Capture the cell that displays the provided text and extract its (x, y) central coordinate. 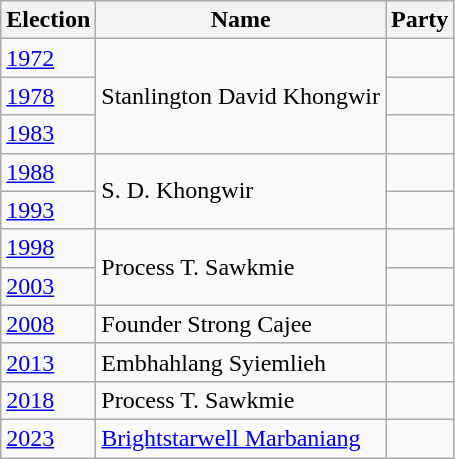
Founder Strong Cajee (241, 324)
Election (48, 20)
2013 (48, 362)
Name (241, 20)
Brightstarwell Marbaniang (241, 438)
1978 (48, 96)
1993 (48, 210)
2018 (48, 400)
Party (420, 20)
2023 (48, 438)
Embhahlang Syiemlieh (241, 362)
1988 (48, 172)
Stanlington David Khongwir (241, 96)
1998 (48, 248)
1972 (48, 58)
S. D. Khongwir (241, 191)
1983 (48, 134)
2003 (48, 286)
2008 (48, 324)
